Determine the [X, Y] coordinate at the center of the cell enclosing the given text.  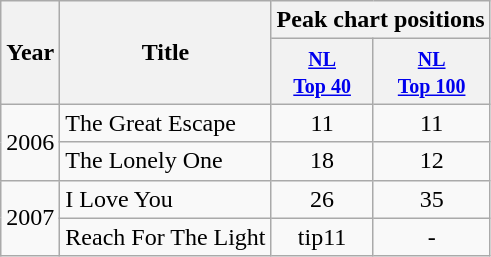
The Lonely One [166, 161]
12 [432, 161]
2006 [30, 142]
The Great Escape [166, 123]
Title [166, 52]
NLTop 100 [432, 72]
Reach For The Light [166, 237]
tip11 [322, 237]
Year [30, 52]
- [432, 237]
2007 [30, 218]
I Love You [166, 199]
35 [432, 199]
18 [322, 161]
Peak chart positions [380, 20]
26 [322, 199]
NLTop 40 [322, 72]
